Find where the given text appears and provide that cell's center as (X, Y) coordinate. 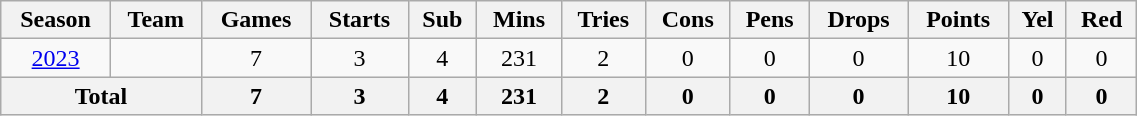
Season (56, 20)
Points (958, 20)
Tries (603, 20)
2023 (56, 58)
Drops (858, 20)
Cons (688, 20)
Total (101, 96)
Team (156, 20)
Red (1101, 20)
Mins (520, 20)
Yel (1038, 20)
Pens (770, 20)
Sub (442, 20)
Games (256, 20)
Starts (360, 20)
